Return the (X, Y) coordinate for the center point of the cell that contains the specified text.  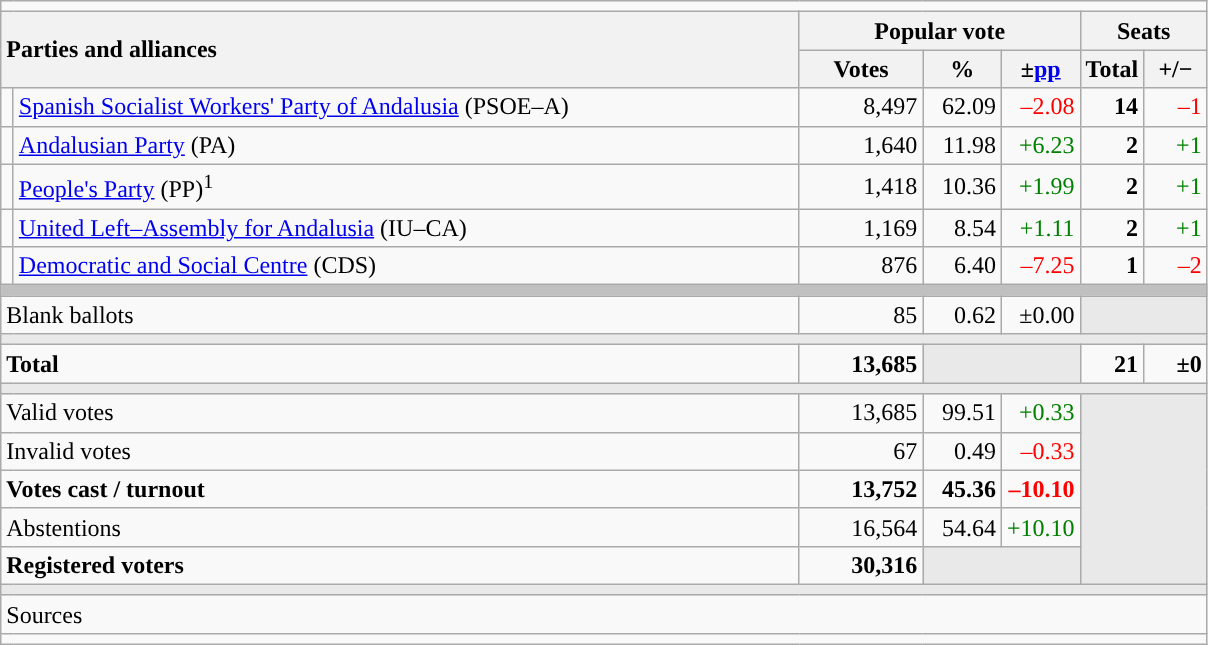
1 (1112, 266)
–1 (1176, 107)
14 (1112, 107)
–7.25 (1040, 266)
10.36 (962, 186)
% (962, 69)
13,752 (861, 489)
Seats (1144, 31)
16,564 (861, 527)
±pp (1040, 69)
Registered voters (400, 565)
People's Party (PP)1 (406, 186)
Parties and alliances (400, 50)
+0.33 (1040, 413)
Democratic and Social Centre (CDS) (406, 266)
85 (861, 315)
1,640 (861, 145)
8,497 (861, 107)
Votes (861, 69)
±0.00 (1040, 315)
+10.10 (1040, 527)
0.62 (962, 315)
1,418 (861, 186)
67 (861, 451)
99.51 (962, 413)
Spanish Socialist Workers' Party of Andalusia (PSOE–A) (406, 107)
62.09 (962, 107)
Votes cast / turnout (400, 489)
0.49 (962, 451)
United Left–Assembly for Andalusia (IU–CA) (406, 228)
54.64 (962, 527)
+6.23 (1040, 145)
+1.99 (1040, 186)
8.54 (962, 228)
Sources (604, 614)
–10.10 (1040, 489)
–2.08 (1040, 107)
11.98 (962, 145)
–0.33 (1040, 451)
Popular vote (940, 31)
1,169 (861, 228)
45.36 (962, 489)
30,316 (861, 565)
Valid votes (400, 413)
6.40 (962, 266)
+/− (1176, 69)
±0 (1176, 364)
21 (1112, 364)
876 (861, 266)
+1.11 (1040, 228)
Abstentions (400, 527)
Invalid votes (400, 451)
Andalusian Party (PA) (406, 145)
Blank ballots (400, 315)
–2 (1176, 266)
